Find where the given text appears and provide that cell's center as [x, y] coordinate. 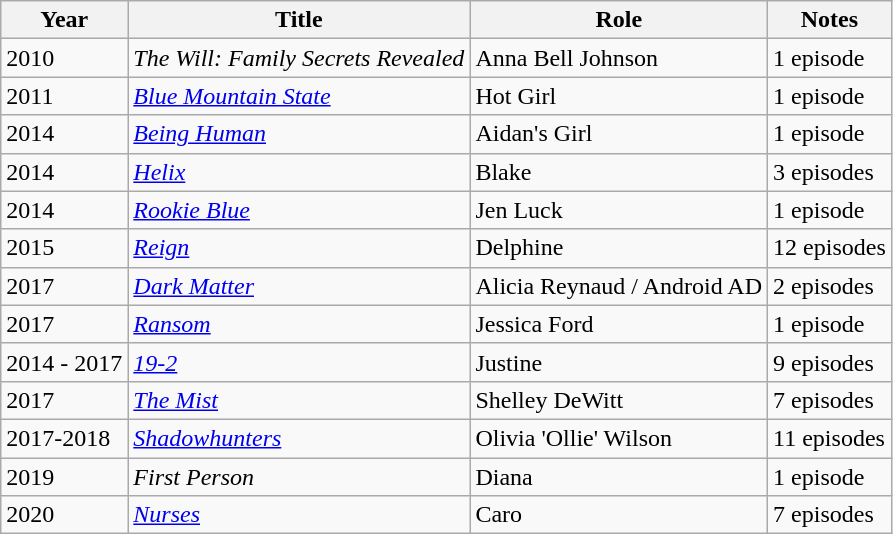
2015 [64, 248]
9 episodes [830, 362]
Shadowhunters [299, 438]
Title [299, 20]
11 episodes [830, 438]
Ransom [299, 324]
2014 - 2017 [64, 362]
2017-2018 [64, 438]
The Mist [299, 400]
Reign [299, 248]
Diana [619, 477]
2020 [64, 515]
2011 [64, 96]
19-2 [299, 362]
Hot Girl [619, 96]
Role [619, 20]
Caro [619, 515]
3 episodes [830, 172]
Delphine [619, 248]
2010 [64, 58]
Olivia 'Ollie' Wilson [619, 438]
Helix [299, 172]
2019 [64, 477]
Nurses [299, 515]
The Will: Family Secrets Revealed [299, 58]
Year [64, 20]
Anna Bell Johnson [619, 58]
Blue Mountain State [299, 96]
Rookie Blue [299, 210]
Blake [619, 172]
First Person [299, 477]
Jen Luck [619, 210]
2 episodes [830, 286]
Shelley DeWitt [619, 400]
12 episodes [830, 248]
Aidan's Girl [619, 134]
Notes [830, 20]
Being Human [299, 134]
Justine [619, 362]
Dark Matter [299, 286]
Alicia Reynaud / Android AD [619, 286]
Jessica Ford [619, 324]
